Extract the [X, Y] coordinate from the center of the cell holding the provided text.  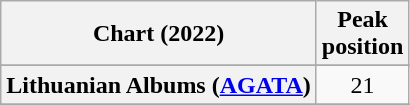
Lithuanian Albums (AGATA) [159, 85]
21 [362, 85]
Chart (2022) [159, 34]
Peakposition [362, 34]
